From the cell containing the given text, extract its center point as (X, Y) coordinate. 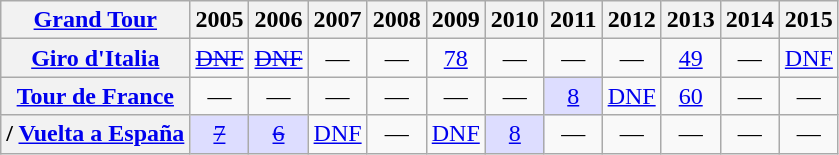
2007 (338, 20)
/ Vuelta a España (96, 134)
Grand Tour (96, 20)
2012 (632, 20)
2009 (456, 20)
2013 (690, 20)
2011 (573, 20)
60 (690, 96)
Tour de France (96, 96)
78 (456, 58)
2008 (396, 20)
Giro d'Italia (96, 58)
2014 (750, 20)
49 (690, 58)
2006 (278, 20)
2015 (808, 20)
6 (278, 134)
7 (220, 134)
2010 (514, 20)
2005 (220, 20)
